Search for the cell housing the specified text and yield its (x, y) center coordinate. 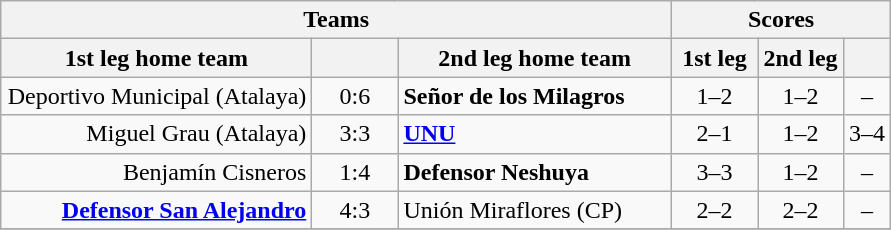
1st leg home team (156, 58)
3–3 (714, 172)
0:6 (355, 96)
Miguel Grau (Atalaya) (156, 134)
Señor de los Milagros (535, 96)
3–4 (868, 134)
Unión Miraflores (CP) (535, 210)
Teams (336, 20)
Scores (780, 20)
2–1 (714, 134)
Deportivo Municipal (Atalaya) (156, 96)
Benjamín Cisneros (156, 172)
Defensor San Alejandro (156, 210)
2nd leg home team (535, 58)
3:3 (355, 134)
Defensor Neshuya (535, 172)
1st leg (714, 58)
1:4 (355, 172)
UNU (535, 134)
4:3 (355, 210)
2nd leg (801, 58)
